Return the (x, y) coordinate for the center point of the cell that contains the specified text.  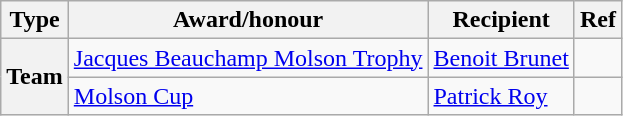
Patrick Roy (501, 96)
Benoit Brunet (501, 58)
Type (35, 20)
Award/honour (248, 20)
Team (35, 77)
Ref (598, 20)
Molson Cup (248, 96)
Jacques Beauchamp Molson Trophy (248, 58)
Recipient (501, 20)
